Provide the (X, Y) coordinate of the cell's center where the given text is located.  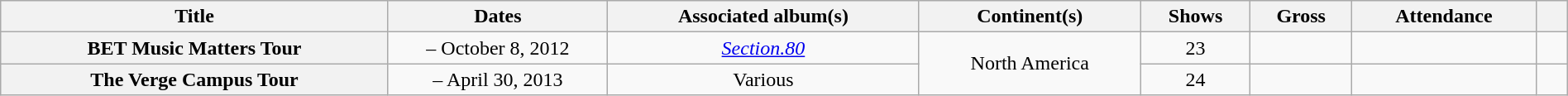
Shows (1196, 17)
Title (195, 17)
Various (764, 79)
– October 8, 2012 (498, 48)
The Verge Campus Tour (195, 79)
BET Music Matters Tour (195, 48)
Dates (498, 17)
Attendance (1444, 17)
Gross (1302, 17)
– April 30, 2013 (498, 79)
Section.80 (764, 48)
Continent(s) (1030, 17)
23 (1196, 48)
North America (1030, 64)
Associated album(s) (764, 17)
24 (1196, 79)
